Locate the cell with the specified text and output its [X, Y] center coordinate. 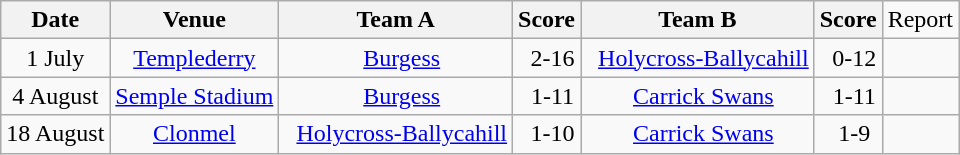
1-9 [848, 134]
Clonmel [194, 134]
0-12 [848, 58]
2-16 [547, 58]
Report [920, 20]
4 August [56, 96]
Team A [396, 20]
1-10 [547, 134]
Templederry [194, 58]
18 August [56, 134]
Team B [698, 20]
1 July [56, 58]
Date [56, 20]
Semple Stadium [194, 96]
Venue [194, 20]
